Return the (X, Y) coordinate for the center point of the cell that contains the specified text.  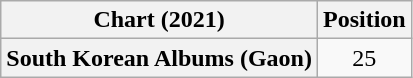
South Korean Albums (Gaon) (160, 58)
Position (364, 20)
Chart (2021) (160, 20)
25 (364, 58)
